Identify which cell holds the provided text, then report its (x, y) central coordinate. 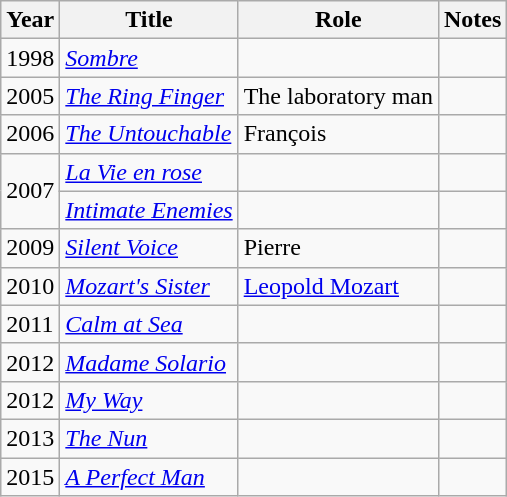
La Vie en rose (149, 172)
2007 (30, 191)
A Perfect Man (149, 477)
Silent Voice (149, 248)
2011 (30, 324)
Pierre (338, 248)
The Ring Finger (149, 96)
Calm at Sea (149, 324)
2010 (30, 286)
2009 (30, 248)
2006 (30, 134)
Sombre (149, 58)
François (338, 134)
Mozart's Sister (149, 286)
The Nun (149, 438)
Role (338, 20)
Year (30, 20)
Leopold Mozart (338, 286)
Madame Solario (149, 362)
Intimate Enemies (149, 210)
Title (149, 20)
Notes (472, 20)
My Way (149, 400)
The laboratory man (338, 96)
2015 (30, 477)
1998 (30, 58)
The Untouchable (149, 134)
2013 (30, 438)
2005 (30, 96)
